Provide the (x, y) coordinate of the cell's center where the given text is located.  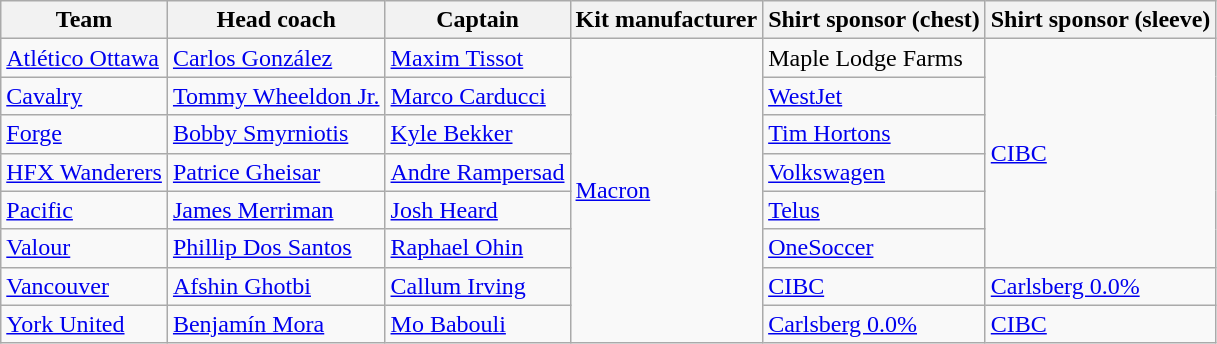
Kit manufacturer (666, 20)
Phillip Dos Santos (276, 248)
Andre Rampersad (478, 172)
Captain (478, 20)
Patrice Gheisar (276, 172)
James Merriman (276, 210)
Forge (84, 134)
Bobby Smyrniotis (276, 134)
WestJet (874, 96)
Kyle Bekker (478, 134)
Pacific (84, 210)
Callum Irving (478, 286)
Valour (84, 248)
Vancouver (84, 286)
Telus (874, 210)
Maple Lodge Farms (874, 58)
Mo Babouli (478, 324)
Benjamín Mora (276, 324)
Macron (666, 191)
Atlético Ottawa (84, 58)
Shirt sponsor (chest) (874, 20)
Tim Hortons (874, 134)
HFX Wanderers (84, 172)
Raphael Ohin (478, 248)
Cavalry (84, 96)
Maxim Tissot (478, 58)
OneSoccer (874, 248)
Tommy Wheeldon Jr. (276, 96)
Volkswagen (874, 172)
York United (84, 324)
Josh Heard (478, 210)
Team (84, 20)
Afshin Ghotbi (276, 286)
Shirt sponsor (sleeve) (1100, 20)
Marco Carducci (478, 96)
Head coach (276, 20)
Carlos González (276, 58)
